Find where the given text appears and provide that cell's center as (X, Y) coordinate. 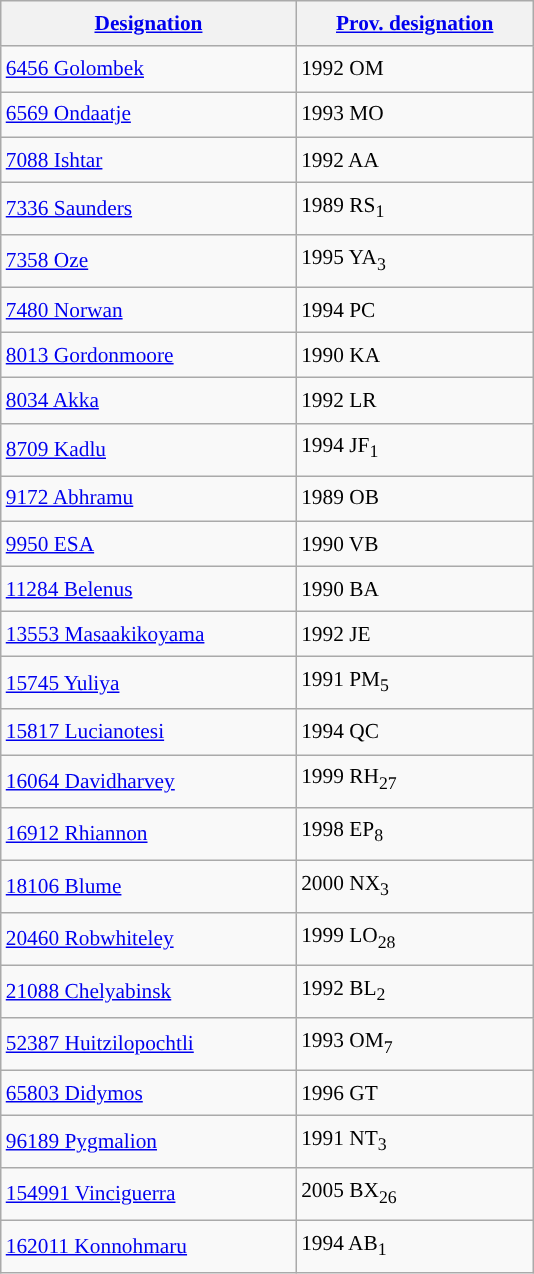
2000 NX3 (414, 886)
2005 BX26 (414, 1194)
162011 Konnohmaru (148, 1246)
1992 AA (414, 160)
1998 EP8 (414, 834)
1992 JE (414, 634)
1990 KA (414, 356)
11284 Belenus (148, 588)
9172 Abhramu (148, 498)
96189 Pygmalion (148, 1142)
8013 Gordonmoore (148, 356)
1999 LO28 (414, 938)
1996 GT (414, 1092)
6456 Golombek (148, 68)
21088 Chelyabinsk (148, 992)
18106 Blume (148, 886)
16064 Davidharvey (148, 782)
1990 BA (414, 588)
Designation (148, 24)
7336 Saunders (148, 208)
20460 Robwhiteley (148, 938)
1995 YA3 (414, 262)
154991 Vinciguerra (148, 1194)
8034 Akka (148, 400)
1994 PC (414, 310)
Prov. designation (414, 24)
1991 PM5 (414, 684)
8709 Kadlu (148, 450)
1994 QC (414, 732)
65803 Didymos (148, 1092)
1999 RH27 (414, 782)
1991 NT3 (414, 1142)
1993 OM7 (414, 1044)
7480 Norwan (148, 310)
52387 Huitzilopochtli (148, 1044)
1992 LR (414, 400)
9950 ESA (148, 544)
1989 RS1 (414, 208)
1992 OM (414, 68)
1993 MO (414, 114)
6569 Ondaatje (148, 114)
1989 OB (414, 498)
7088 Ishtar (148, 160)
7358 Oze (148, 262)
1992 BL2 (414, 992)
16912 Rhiannon (148, 834)
13553 Masaakikoyama (148, 634)
1994 JF1 (414, 450)
15817 Lucianotesi (148, 732)
1994 AB1 (414, 1246)
1990 VB (414, 544)
15745 Yuliya (148, 684)
